Locate the cell with the specified text and output its (X, Y) center coordinate. 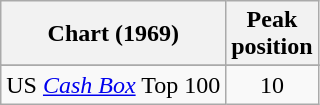
Chart (1969) (114, 34)
10 (272, 85)
US Cash Box Top 100 (114, 85)
Peakposition (272, 34)
